Capture the cell that displays the provided text and extract its (X, Y) central coordinate. 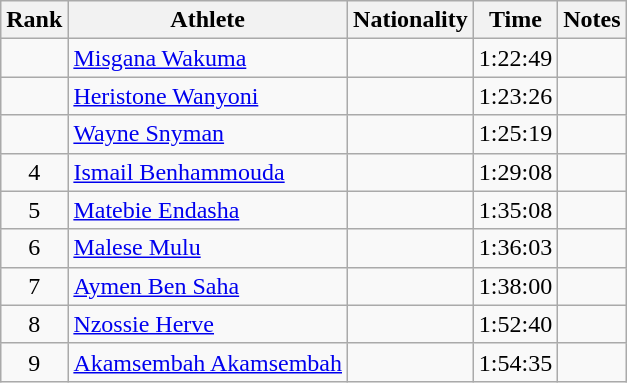
Time (515, 20)
1:22:49 (515, 58)
Misgana Wakuma (208, 58)
Wayne Snyman (208, 134)
7 (34, 286)
Aymen Ben Saha (208, 286)
1:29:08 (515, 172)
1:25:19 (515, 134)
1:35:08 (515, 210)
Matebie Endasha (208, 210)
5 (34, 210)
1:36:03 (515, 248)
Notes (592, 20)
1:54:35 (515, 362)
9 (34, 362)
Heristone Wanyoni (208, 96)
Nzossie Herve (208, 324)
1:23:26 (515, 96)
4 (34, 172)
Ismail Benhammouda (208, 172)
Akamsembah Akamsembah (208, 362)
8 (34, 324)
Nationality (411, 20)
Rank (34, 20)
1:52:40 (515, 324)
1:38:00 (515, 286)
Malese Mulu (208, 248)
6 (34, 248)
Athlete (208, 20)
